Determine the [X, Y] coordinate at the center of the cell enclosing the given text.  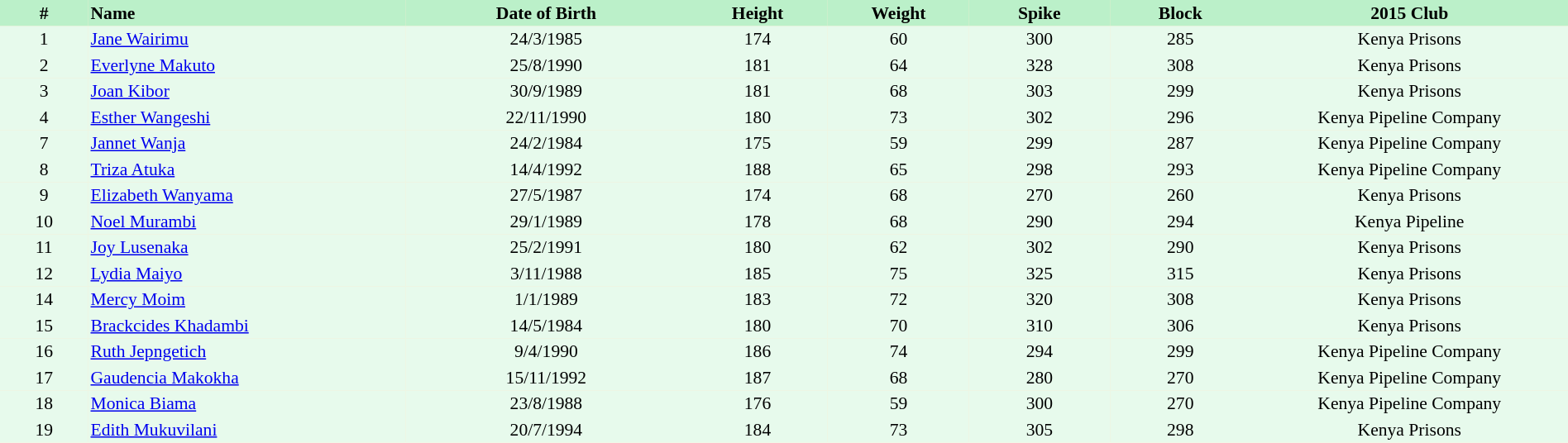
Edith Mukuvilani [246, 430]
27/5/1987 [546, 195]
24/2/1984 [546, 144]
15 [44, 326]
Triza Atuka [246, 169]
175 [758, 144]
Weight [898, 13]
65 [898, 169]
18 [44, 403]
287 [1180, 144]
183 [758, 299]
23/8/1988 [546, 403]
19 [44, 430]
30/9/1989 [546, 91]
Ruth Jepngetich [246, 352]
Joan Kibor [246, 91]
24/3/1985 [546, 40]
176 [758, 403]
11 [44, 248]
Jannet Wanja [246, 144]
8 [44, 169]
Name [246, 13]
305 [1040, 430]
14/5/1984 [546, 326]
Spike [1040, 13]
3 [44, 91]
187 [758, 378]
25/8/1990 [546, 65]
Mercy Moim [246, 299]
186 [758, 352]
7 [44, 144]
Date of Birth [546, 13]
9 [44, 195]
Block [1180, 13]
12 [44, 274]
1/1/1989 [546, 299]
Gaudencia Makokha [246, 378]
25/2/1991 [546, 248]
260 [1180, 195]
310 [1040, 326]
293 [1180, 169]
325 [1040, 274]
16 [44, 352]
17 [44, 378]
72 [898, 299]
Monica Biama [246, 403]
20/7/1994 [546, 430]
3/11/1988 [546, 274]
22/11/1990 [546, 117]
60 [898, 40]
Elizabeth Wanyama [246, 195]
2 [44, 65]
320 [1040, 299]
Lydia Maiyo [246, 274]
296 [1180, 117]
64 [898, 65]
306 [1180, 326]
2015 Club [1409, 13]
Everlyne Makuto [246, 65]
Brackcides Khadambi [246, 326]
14/4/1992 [546, 169]
Jane Wairimu [246, 40]
62 [898, 248]
280 [1040, 378]
Height [758, 13]
178 [758, 221]
188 [758, 169]
29/1/1989 [546, 221]
10 [44, 221]
74 [898, 352]
328 [1040, 65]
184 [758, 430]
Joy Lusenaka [246, 248]
Kenya Pipeline [1409, 221]
185 [758, 274]
Noel Murambi [246, 221]
70 [898, 326]
14 [44, 299]
4 [44, 117]
285 [1180, 40]
Esther Wangeshi [246, 117]
303 [1040, 91]
15/11/1992 [546, 378]
9/4/1990 [546, 352]
315 [1180, 274]
# [44, 13]
1 [44, 40]
75 [898, 274]
